Identify which cell holds the provided text, then report its (x, y) central coordinate. 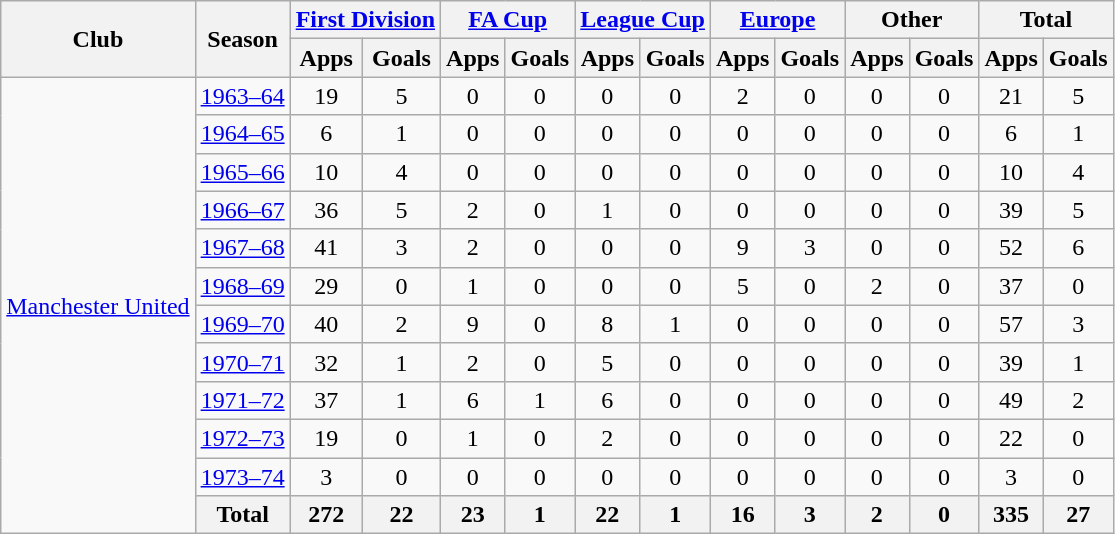
1967–68 (242, 248)
57 (1011, 324)
16 (742, 515)
49 (1011, 400)
1966–67 (242, 210)
40 (326, 324)
272 (326, 515)
First Division (365, 20)
Season (242, 39)
41 (326, 248)
1965–66 (242, 172)
FA Cup (508, 20)
27 (1078, 515)
23 (473, 515)
League Cup (643, 20)
29 (326, 286)
Manchester United (98, 306)
Club (98, 39)
1969–70 (242, 324)
36 (326, 210)
1973–74 (242, 477)
Other (912, 20)
1970–71 (242, 362)
335 (1011, 515)
1972–73 (242, 438)
32 (326, 362)
1964–65 (242, 134)
1971–72 (242, 400)
52 (1011, 248)
1963–64 (242, 96)
1968–69 (242, 286)
Europe (777, 20)
8 (608, 324)
21 (1011, 96)
